Return the (X, Y) coordinate for the center point of the cell that contains the specified text.  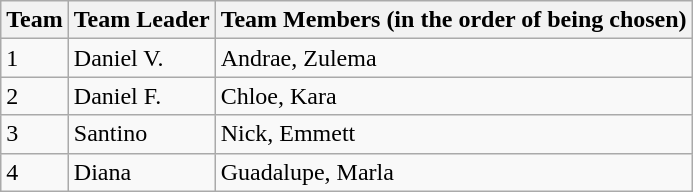
Team (35, 20)
Nick, Emmett (454, 134)
3 (35, 134)
4 (35, 172)
Santino (142, 134)
Guadalupe, Marla (454, 172)
Andrae, Zulema (454, 58)
2 (35, 96)
Diana (142, 172)
1 (35, 58)
Daniel V. (142, 58)
Team Leader (142, 20)
Team Members (in the order of being chosen) (454, 20)
Chloe, Kara (454, 96)
Daniel F. (142, 96)
